For the text-containing cell, return its midpoint in (X, Y) coordinate format. 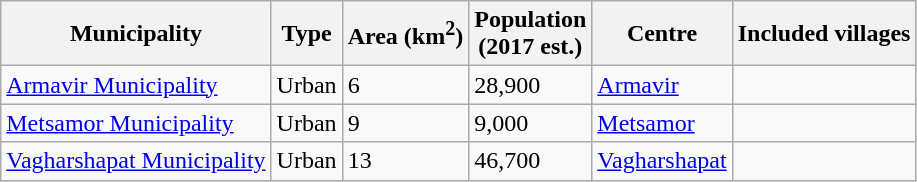
9,000 (530, 123)
Armavir (662, 85)
Vagharshapat (662, 161)
Type (306, 34)
46,700 (530, 161)
Area (km2) (406, 34)
6 (406, 85)
Population(2017 est.) (530, 34)
Municipality (136, 34)
Vagharshapat Municipality (136, 161)
28,900 (530, 85)
9 (406, 123)
Metsamor (662, 123)
13 (406, 161)
Centre (662, 34)
Armavir Municipality (136, 85)
Included villages (824, 34)
Metsamor Municipality (136, 123)
